Identify which cell holds the provided text, then report its [X, Y] central coordinate. 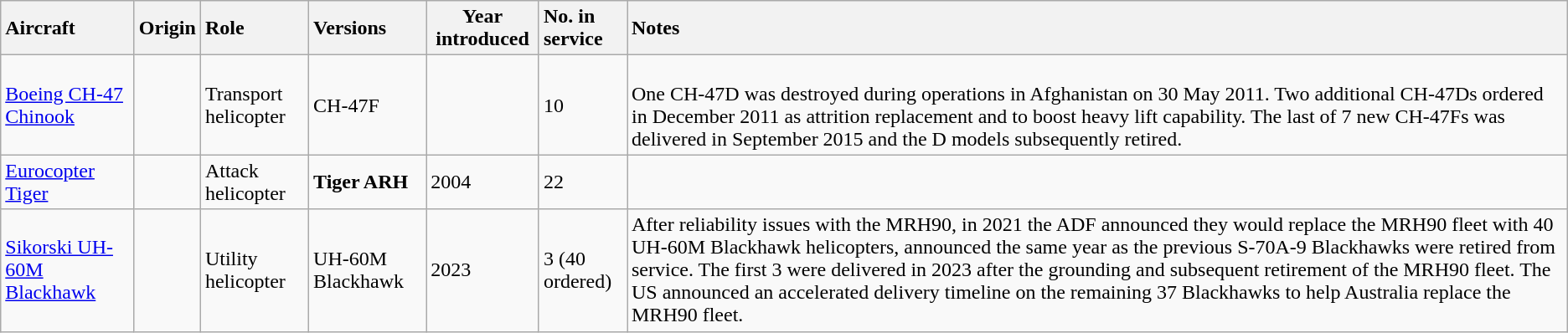
Versions [368, 28]
2004 [482, 182]
Transport helicopter [255, 105]
No. in service [583, 28]
Utility helicopter [255, 270]
Notes [1097, 28]
Boeing CH-47 Chinook [68, 105]
22 [583, 182]
Aircraft [68, 28]
Tiger ARH [368, 182]
3 (40 ordered) [583, 270]
Year introduced [482, 28]
Role [255, 28]
UH-60M Blackhawk [368, 270]
Sikorski UH-60M Blackhawk [68, 270]
Attack helicopter [255, 182]
Eurocopter Tiger [68, 182]
Origin [168, 28]
CH-47F [368, 105]
10 [583, 105]
2023 [482, 270]
